Pinpoint the cell where the given text exists, returning its [x, y] midpoint coordinate. 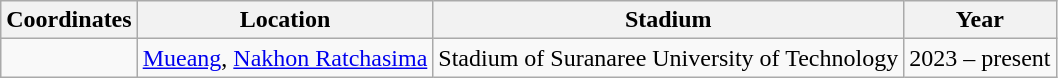
Mueang, Nakhon Ratchasima [285, 58]
Stadium [668, 20]
Location [285, 20]
2023 – present [980, 58]
Year [980, 20]
Stadium of Suranaree University of Technology [668, 58]
Coordinates [69, 20]
